Return the [X, Y] coordinate for the center point of the cell that contains the specified text.  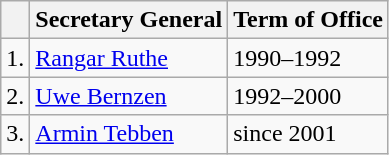
1. [16, 58]
Uwe Bernzen [129, 96]
2. [16, 96]
1992–2000 [308, 96]
Armin Tebben [129, 134]
1990–1992 [308, 58]
Term of Office [308, 20]
Rangar Ruthe [129, 58]
Secretary General [129, 20]
since 2001 [308, 134]
3. [16, 134]
